Scan for the cell matching the given text and deliver its (x, y) coordinate at center. 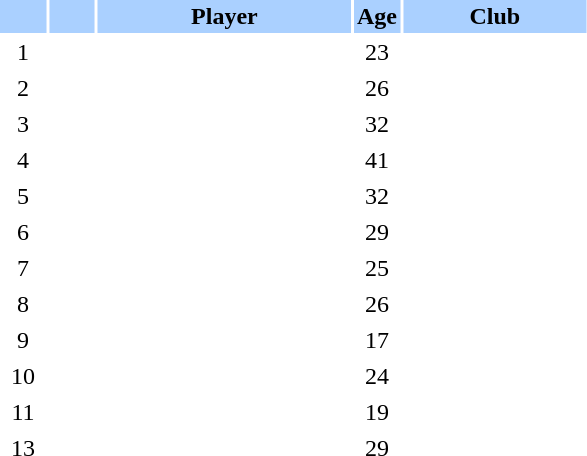
10 (23, 376)
24 (377, 376)
Age (377, 16)
11 (23, 412)
2 (23, 88)
23 (377, 52)
25 (377, 268)
3 (23, 124)
1 (23, 52)
4 (23, 160)
5 (23, 196)
8 (23, 304)
29 (377, 232)
Player (224, 16)
6 (23, 232)
9 (23, 340)
7 (23, 268)
19 (377, 412)
41 (377, 160)
17 (377, 340)
Club (495, 16)
